Provide the (x, y) coordinate of the cell's center where the given text is located.  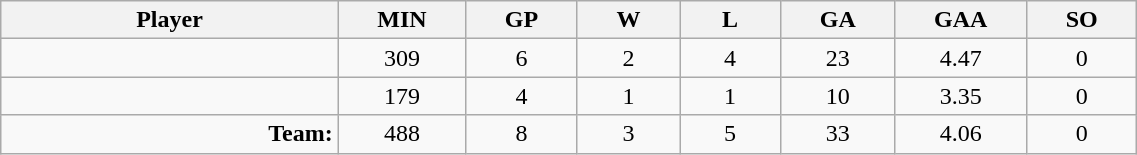
33 (838, 134)
3 (628, 134)
309 (402, 58)
10 (838, 96)
GP (522, 20)
5 (730, 134)
GAA (961, 20)
W (628, 20)
Player (170, 20)
4.47 (961, 58)
L (730, 20)
488 (402, 134)
8 (522, 134)
MIN (402, 20)
2 (628, 58)
179 (402, 96)
4.06 (961, 134)
6 (522, 58)
SO (1081, 20)
Team: (170, 134)
GA (838, 20)
3.35 (961, 96)
23 (838, 58)
